Return the (x, y) coordinate for the center point of the cell that contains the specified text.  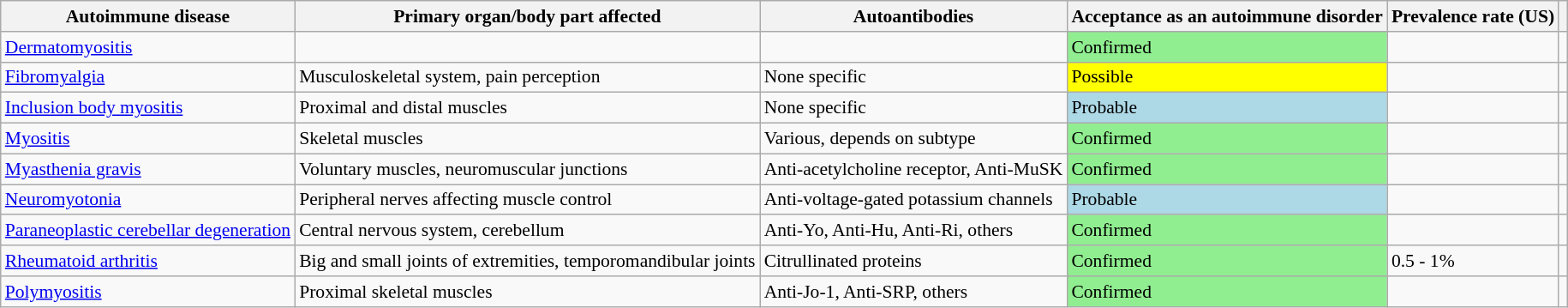
Proximal and distal muscles (528, 108)
Myositis (147, 139)
Anti-voltage-gated potassium channels (913, 200)
Various, depends on subtype (913, 139)
Inclusion body myositis (147, 108)
0.5 - 1% (1473, 261)
Paraneoplastic cerebellar degeneration (147, 231)
Proximal skeletal muscles (528, 292)
Anti-Jo-1, Anti-SRP, others (913, 292)
Possible (1227, 77)
Big and small joints of extremities, temporomandibular joints (528, 261)
Autoimmune disease (147, 16)
Neuromyotonia (147, 200)
Voluntary muscles, neuromuscular junctions (528, 169)
Primary organ/body part affected (528, 16)
Anti-acetylcholine receptor, Anti-MuSK (913, 169)
Central nervous system, cerebellum (528, 231)
Fibromyalgia (147, 77)
Myasthenia gravis (147, 169)
Autoantibodies (913, 16)
Rheumatoid arthritis (147, 261)
Dermatomyositis (147, 47)
Musculoskeletal system, pain perception (528, 77)
Polymyositis (147, 292)
Acceptance as an autoimmune disorder (1227, 16)
Skeletal muscles (528, 139)
Citrullinated proteins (913, 261)
Prevalence rate (US) (1473, 16)
Peripheral nerves affecting muscle control (528, 200)
Anti-Yo, Anti-Hu, Anti-Ri, others (913, 231)
